Detect which cell encompasses the target text, then output its (x, y) center coordinate. 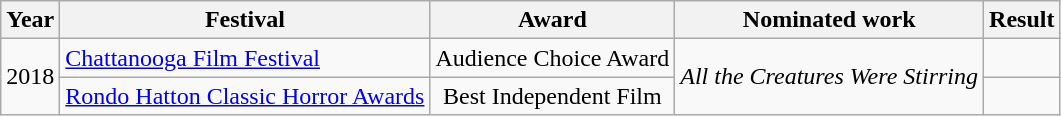
Rondo Hatton Classic Horror Awards (245, 96)
Award (552, 20)
Festival (245, 20)
Year (30, 20)
Nominated work (830, 20)
All the Creatures Were Stirring (830, 77)
2018 (30, 77)
Result (1022, 20)
Chattanooga Film Festival (245, 58)
Audience Choice Award (552, 58)
Best Independent Film (552, 96)
